Find where the given text appears and provide that cell's center as [x, y] coordinate. 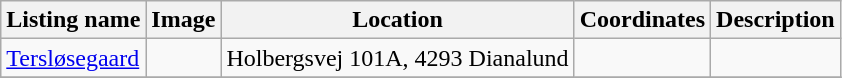
Tersløsegaard [74, 58]
Listing name [74, 20]
Coordinates [642, 20]
Holbergsvej 101A, 4293 Dianalund [398, 58]
Location [398, 20]
Description [776, 20]
Image [184, 20]
